Output the [X, Y] coordinate of the center of the cell containing the given text.  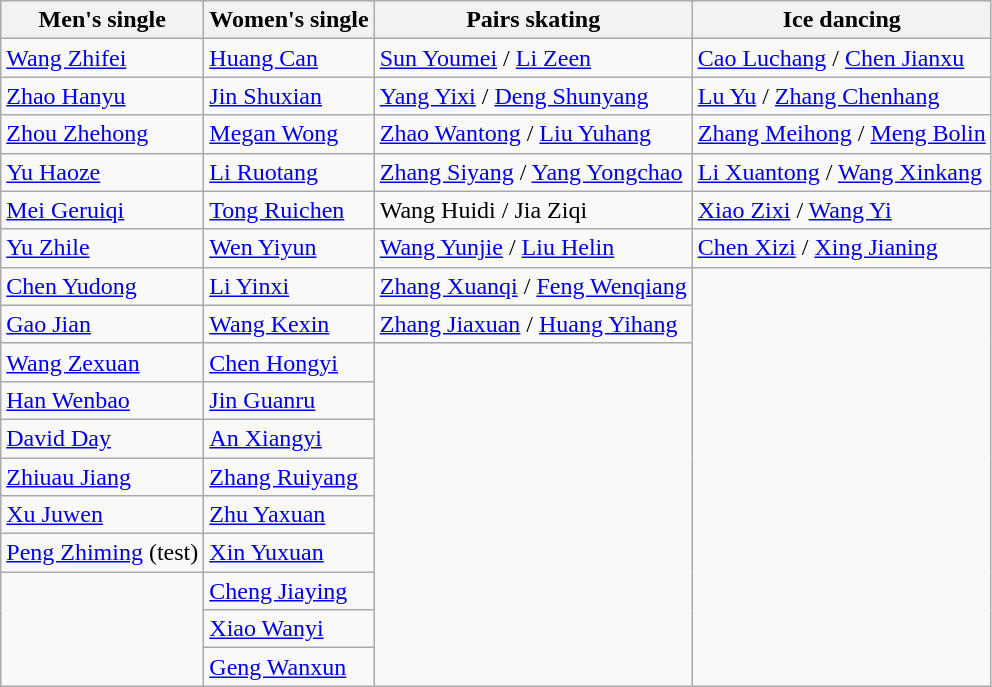
Zhang Jiaxuan / Huang Yihang [533, 324]
Huang Can [289, 58]
Zhang Ruiyang [289, 477]
Zhou Zhehong [102, 134]
Yu Haoze [102, 172]
Men's single [102, 20]
Sun Youmei / Li Zeen [533, 58]
Xiao Zixi / Wang Yi [842, 210]
Chen Hongyi [289, 362]
Ice dancing [842, 20]
Han Wenbao [102, 400]
Jin Shuxian [289, 96]
Xu Juwen [102, 515]
Megan Wong [289, 134]
Li Yinxi [289, 286]
Xiao Wanyi [289, 629]
Li Xuantong / Wang Xinkang [842, 172]
Wang Huidi / Jia Ziqi [533, 210]
Zhang Meihong / Meng Bolin [842, 134]
Pairs skating [533, 20]
Li Ruotang [289, 172]
Women's single [289, 20]
Wang Yunjie / Liu Helin [533, 248]
Mei Geruiqi [102, 210]
Yu Zhile [102, 248]
Jin Guanru [289, 400]
Xin Yuxuan [289, 553]
Wang Kexin [289, 324]
Zhiuau Jiang [102, 477]
Lu Yu / Zhang Chenhang [842, 96]
Wen Yiyun [289, 248]
An Xiangyi [289, 438]
Gao Jian [102, 324]
Chen Yudong [102, 286]
Wang Zexuan [102, 362]
Chen Xizi / Xing Jianing [842, 248]
Zhang Siyang / Yang Yongchao [533, 172]
Peng Zhiming (test) [102, 553]
Geng Wanxun [289, 667]
Zhao Hanyu [102, 96]
Tong Ruichen [289, 210]
Wang Zhifei [102, 58]
Yang Yixi / Deng Shunyang [533, 96]
Cao Luchang / Chen Jianxu [842, 58]
Cheng Jiaying [289, 591]
Zhang Xuanqi / Feng Wenqiang [533, 286]
Zhu Yaxuan [289, 515]
David Day [102, 438]
Zhao Wantong / Liu Yuhang [533, 134]
